Identify which cell holds the provided text, then report its [X, Y] central coordinate. 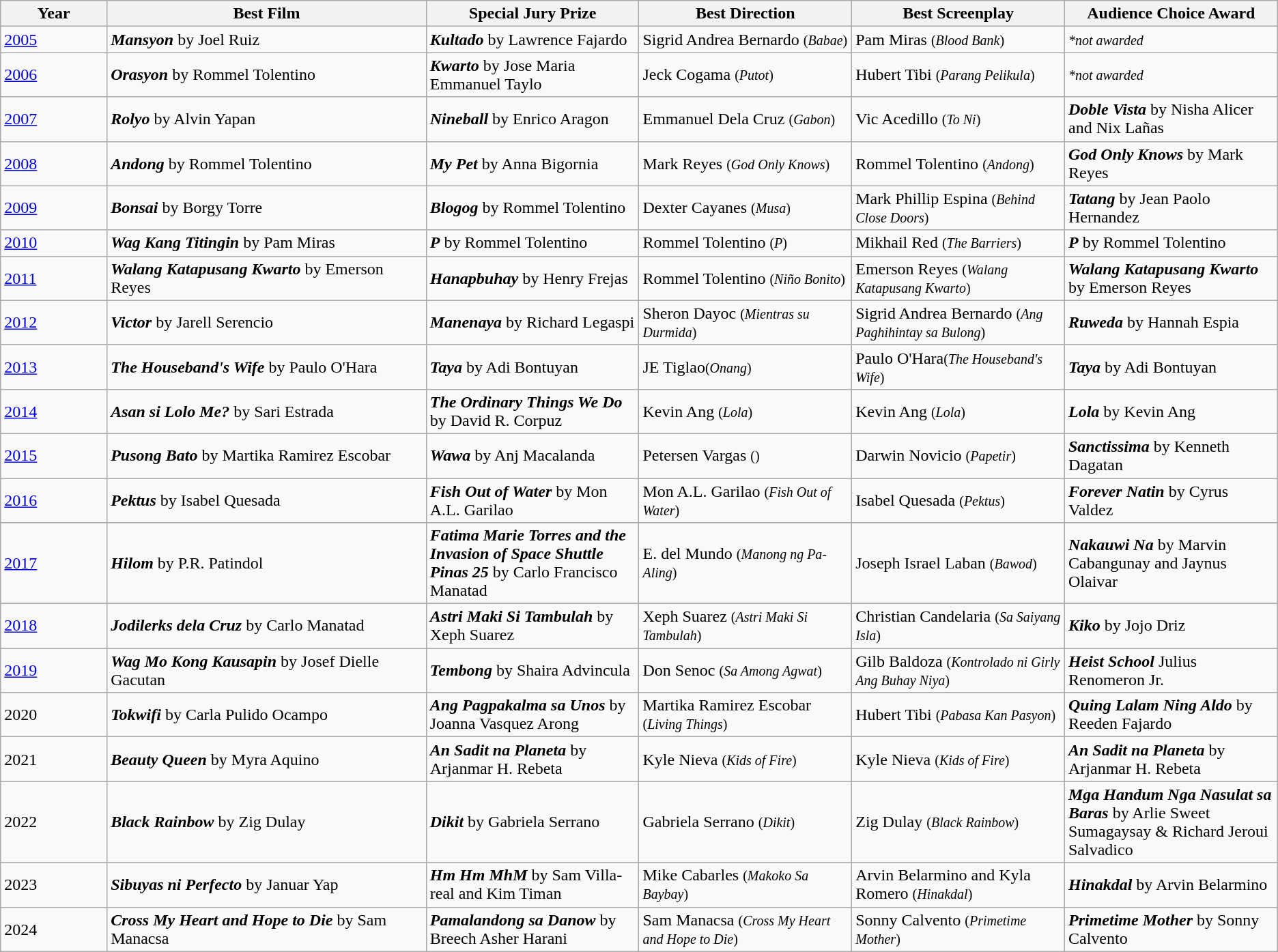
Darwin Novicio (Papetir) [958, 456]
Petersen Vargas () [745, 456]
Dexter Cayanes (Musa) [745, 207]
Nineball by Enrico Aragon [532, 119]
Blogog by Rommel Tolentino [532, 207]
2009 [54, 207]
Fatima Marie Torres and the Invasion of Space Shuttle Pinas 25 by Carlo Francisco Manatad [532, 564]
My Pet by Anna Bigornia [532, 164]
Hm Hm MhM by Sam Villa-real and Kim Timan [532, 884]
2018 [54, 626]
2013 [54, 367]
Orasyon by Rommel Tolentino [267, 75]
Dikit by Gabriela Serrano [532, 822]
2020 [54, 715]
Ang Pagpakalma sa Unos by Joanna Vasquez Arong [532, 715]
Zig Dulay (Black Rainbow) [958, 822]
Sanctissima by Kenneth Dagatan [1171, 456]
JE Tiglao(Onang) [745, 367]
Mark Phillip Espina (Behind Close Doors) [958, 207]
2023 [54, 884]
Best Screenplay [958, 14]
2016 [54, 500]
Asan si Lolo Me? by Sari Estrada [267, 411]
Paulo O'Hara(The Houseband's Wife) [958, 367]
Victor by Jarell Serencio [267, 322]
Martika Ramirez Escobar (Living Things) [745, 715]
Kiko by Jojo Driz [1171, 626]
Arvin Belarmino and Kyla Romero (Hinakdal) [958, 884]
Vic Acedillo (To Ni) [958, 119]
Tembong by Shaira Advincula [532, 670]
2012 [54, 322]
Gabriela Serrano (Dikit) [745, 822]
Hinakdal by Arvin Belarmino [1171, 884]
Wag Mo Kong Kausapin by Josef Dielle Gacutan [267, 670]
Sigrid Andrea Bernardo (Babae) [745, 40]
Kultado by Lawrence Fajardo [532, 40]
Mark Reyes (God Only Knows) [745, 164]
Quing Lalam Ning Aldo by Reeden Fajardo [1171, 715]
Best Direction [745, 14]
Hanapbuhay by Henry Frejas [532, 278]
2005 [54, 40]
Gilb Baldoza (Kontrolado ni Girly Ang Buhay Niya) [958, 670]
Wag Kang Titingin by Pam Miras [267, 243]
Sam Manacsa (Cross My Heart and Hope to Die) [745, 929]
2014 [54, 411]
Christian Candelaria (Sa Saiyang Isla) [958, 626]
Andong by Rommel Tolentino [267, 164]
Emerson Reyes (Walang Katapusang Kwarto) [958, 278]
Rommel Tolentino (Andong) [958, 164]
Audience Choice Award [1171, 14]
Joseph Israel Laban (Bawod) [958, 564]
2024 [54, 929]
Lola by Kevin Ang [1171, 411]
The Houseband's Wife by Paulo O'Hara [267, 367]
Cross My Heart and Hope to Die by Sam Manacsa [267, 929]
Tokwifi by Carla Pulido Ocampo [267, 715]
Mansyon by Joel Ruiz [267, 40]
Sigrid Andrea Bernardo (Ang Paghihintay sa Bulong) [958, 322]
Hilom by P.R. Patindol [267, 564]
Rommel Tolentino (P) [745, 243]
Mikhail Red (The Barriers) [958, 243]
2007 [54, 119]
2017 [54, 564]
Black Rainbow by Zig Dulay [267, 822]
Hubert Tibi (Pabasa Kan Pasyon) [958, 715]
Year [54, 14]
Pektus by Isabel Quesada [267, 500]
Ruweda by Hannah Espia [1171, 322]
Nakauwi Na by Marvin Cabangunay and Jaynus Olaivar [1171, 564]
2011 [54, 278]
Astri Maki Si Tambulah by Xeph Suarez [532, 626]
Sonny Calvento (Primetime Mother) [958, 929]
Forever Natin by Cyrus Valdez [1171, 500]
Pamalandong sa Danow by Breech Asher Harani [532, 929]
Don Senoc (Sa Among Agwat) [745, 670]
Kwarto by Jose Maria Emmanuel Taylo [532, 75]
Heist School Julius Renomeron Jr. [1171, 670]
Isabel Quesada (Pektus) [958, 500]
2022 [54, 822]
Jeck Cogama (Putot) [745, 75]
2019 [54, 670]
Jodilerks dela Cruz by Carlo Manatad [267, 626]
Hubert Tibi (Parang Pelikula) [958, 75]
Doble Vista by Nisha Alicer and Nix Lañas [1171, 119]
Xeph Suarez (Astri Maki Si Tambulah) [745, 626]
The Ordinary Things We Do by David R. Corpuz [532, 411]
Mga Handum Nga Nasulat sa Baras by Arlie Sweet Sumagaysay & Richard Jeroui Salvadico [1171, 822]
Tatang by Jean Paolo Hernandez [1171, 207]
Sheron Dayoc (Mientras su Durmida) [745, 322]
Primetime Mother by Sonny Calvento [1171, 929]
Pusong Bato by Martika Ramirez Escobar [267, 456]
2015 [54, 456]
Special Jury Prize [532, 14]
Bonsai by Borgy Torre [267, 207]
2006 [54, 75]
Rommel Tolentino (Niño Bonito) [745, 278]
Mon A.L. Garilao (Fish Out of Water) [745, 500]
Mike Cabarles (Makoko Sa Baybay) [745, 884]
Manenaya by Richard Legaspi [532, 322]
Sibuyas ni Perfecto by Januar Yap [267, 884]
God Only Knows by Mark Reyes [1171, 164]
2021 [54, 759]
Fish Out of Water by Mon A.L. Garilao [532, 500]
Emmanuel Dela Cruz (Gabon) [745, 119]
Rolyo by Alvin Yapan [267, 119]
2010 [54, 243]
2008 [54, 164]
E. del Mundo (Manong ng Pa-Aling) [745, 564]
Best Film [267, 14]
Beauty Queen by Myra Aquino [267, 759]
Pam Miras (Blood Bank) [958, 40]
Wawa by Anj Macalanda [532, 456]
